Detect which cell encompasses the target text, then output its [X, Y] center coordinate. 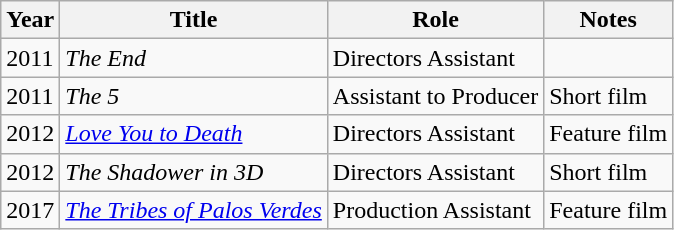
Notes [608, 20]
Title [194, 20]
Assistant to Producer [435, 96]
The End [194, 58]
Love You to Death [194, 134]
Production Assistant [435, 210]
Role [435, 20]
The Tribes of Palos Verdes [194, 210]
The Shadower in 3D [194, 172]
The 5 [194, 96]
2017 [30, 210]
Year [30, 20]
